Identify which cell holds the provided text, then report its [X, Y] central coordinate. 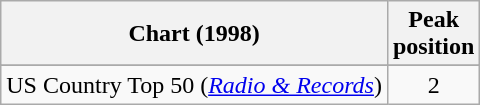
Peakposition [433, 34]
Chart (1998) [194, 34]
2 [433, 85]
US Country Top 50 (Radio & Records) [194, 85]
